Output the [x, y] coordinate of the center of the cell containing the given text.  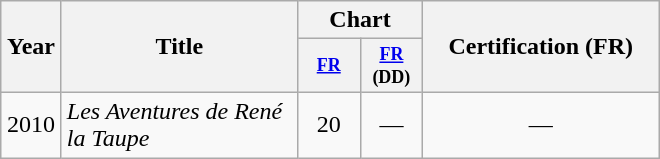
2010 [32, 124]
FR (DD) [392, 66]
Title [179, 47]
FR [328, 66]
Certification (FR) [541, 47]
20 [328, 124]
Les Aventures de René la Taupe [179, 124]
Year [32, 47]
Chart [360, 20]
